Determine the (x, y) coordinate at the center of the cell enclosing the given text.  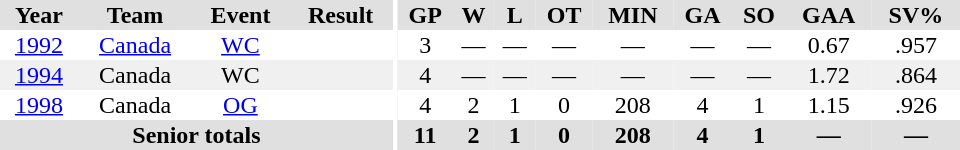
GA (703, 15)
1.72 (829, 75)
Event (240, 15)
L (514, 15)
3 (424, 45)
11 (424, 135)
.864 (916, 75)
Year (39, 15)
SO (758, 15)
OG (240, 105)
Team (135, 15)
1.15 (829, 105)
.957 (916, 45)
GAA (829, 15)
MIN (633, 15)
SV% (916, 15)
0.67 (829, 45)
1994 (39, 75)
W (474, 15)
.926 (916, 105)
1998 (39, 105)
Senior totals (196, 135)
1992 (39, 45)
OT (564, 15)
GP (424, 15)
Result (341, 15)
